Scan for the cell matching the given text and deliver its [X, Y] coordinate at center. 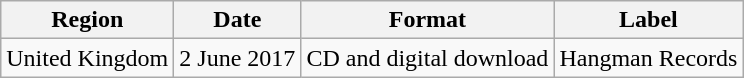
Date [238, 20]
CD and digital download [428, 58]
2 June 2017 [238, 58]
United Kingdom [88, 58]
Region [88, 20]
Label [648, 20]
Format [428, 20]
Hangman Records [648, 58]
